Detect which cell encompasses the target text, then output its (X, Y) center coordinate. 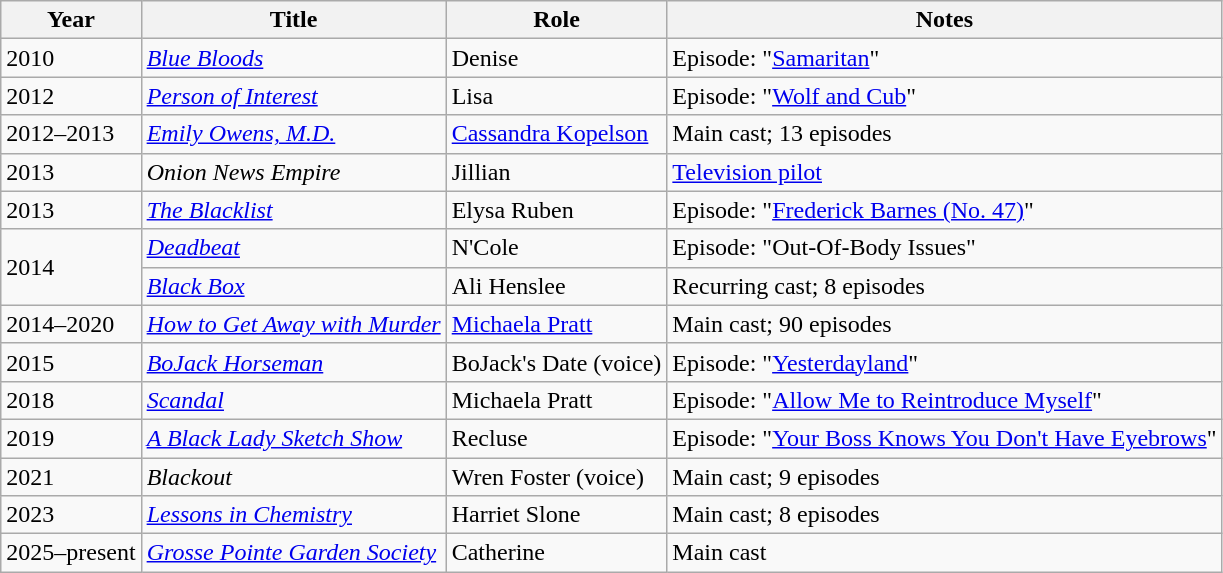
2014–2020 (71, 324)
Denise (556, 58)
Jillian (556, 172)
2018 (71, 400)
Episode: "Your Boss Knows You Don't Have Eyebrows" (944, 438)
Wren Foster (voice) (556, 477)
Scandal (294, 400)
Title (294, 20)
2019 (71, 438)
N'Cole (556, 248)
Main cast (944, 553)
A Black Lady Sketch Show (294, 438)
Year (71, 20)
Role (556, 20)
2010 (71, 58)
2023 (71, 515)
Ali Henslee (556, 286)
Onion News Empire (294, 172)
Elysa Ruben (556, 210)
Lessons in Chemistry (294, 515)
Recurring cast; 8 episodes (944, 286)
Grosse Pointe Garden Society (294, 553)
Lisa (556, 96)
How to Get Away with Murder (294, 324)
Main cast; 13 episodes (944, 134)
Television pilot (944, 172)
Main cast; 9 episodes (944, 477)
Blue Bloods (294, 58)
Episode: "Samaritan" (944, 58)
Episode: "Wolf and Cub" (944, 96)
2012–2013 (71, 134)
2012 (71, 96)
2015 (71, 362)
Episode: "Yesterdayland" (944, 362)
Black Box (294, 286)
BoJack's Date (voice) (556, 362)
Blackout (294, 477)
Notes (944, 20)
Main cast; 8 episodes (944, 515)
Emily Owens, M.D. (294, 134)
Main cast; 90 episodes (944, 324)
Harriet Slone (556, 515)
2021 (71, 477)
Cassandra Kopelson (556, 134)
BoJack Horseman (294, 362)
Recluse (556, 438)
2014 (71, 267)
The Blacklist (294, 210)
Catherine (556, 553)
Episode: "Allow Me to Reintroduce Myself" (944, 400)
Person of Interest (294, 96)
Deadbeat (294, 248)
2025–present (71, 553)
Episode: "Frederick Barnes (No. 47)" (944, 210)
Episode: "Out-Of-Body Issues" (944, 248)
